Provide the (X, Y) coordinate of the cell's center where the given text is located.  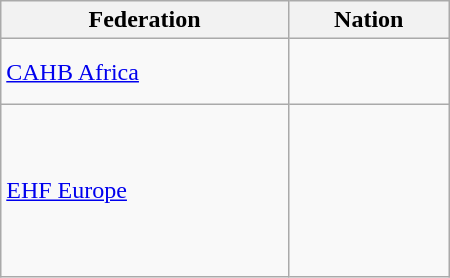
Nation (368, 20)
CAHB Africa (145, 72)
Federation (145, 20)
EHF Europe (145, 190)
